Return (x, y) of the center of cell containing provided text 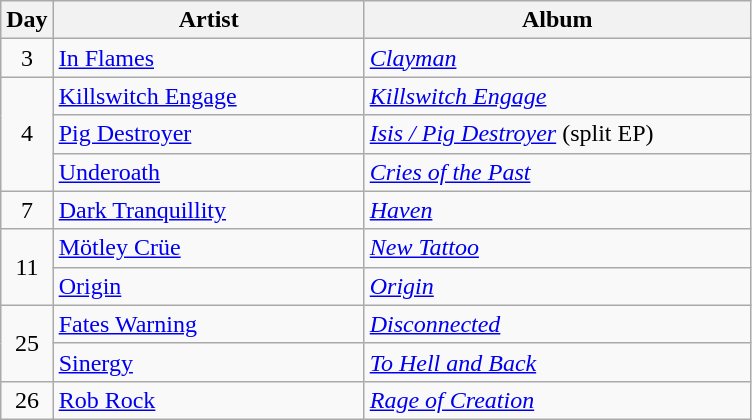
Cries of the Past (557, 172)
Clayman (557, 58)
25 (27, 343)
Underoath (208, 172)
Mötley Crüe (208, 248)
Dark Tranquillity (208, 210)
Haven (557, 210)
To Hell and Back (557, 362)
Fates Warning (208, 324)
In Flames (208, 58)
Disconnected (557, 324)
4 (27, 134)
7 (27, 210)
Isis / Pig Destroyer (split EP) (557, 134)
New Tattoo (557, 248)
Rage of Creation (557, 400)
Artist (208, 20)
3 (27, 58)
Day (27, 20)
Album (557, 20)
26 (27, 400)
Pig Destroyer (208, 134)
Sinergy (208, 362)
Rob Rock (208, 400)
11 (27, 267)
